Identify which cell holds the provided text, then report its (X, Y) central coordinate. 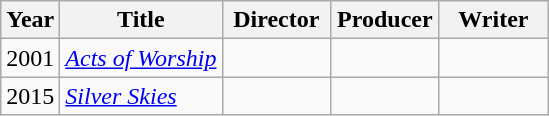
2015 (30, 96)
Year (30, 20)
Producer (386, 20)
Writer (494, 20)
2001 (30, 58)
Director (276, 20)
Silver Skies (141, 96)
Acts of Worship (141, 58)
Title (141, 20)
